Extract the [X, Y] coordinate from the center of the cell holding the provided text.  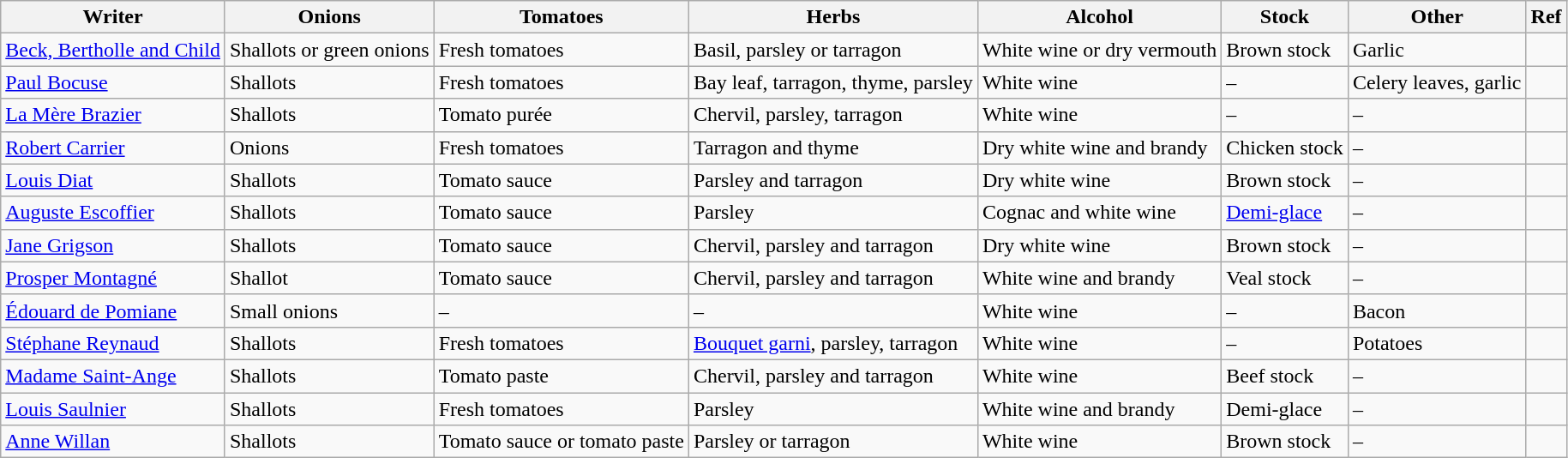
Tomato sauce or tomato paste [561, 442]
Stock [1285, 17]
Herbs [833, 17]
Tomato purée [561, 115]
Chervil, parsley, tarragon [833, 115]
White wine or dry vermouth [1099, 50]
Bouquet garni, parsley, tarragon [833, 343]
Beck, Bertholle and Child [113, 50]
Small onions [329, 310]
Tomatoes [561, 17]
Basil, parsley or tarragon [833, 50]
Bacon [1437, 310]
Dry white wine and brandy [1099, 148]
Shallot [329, 278]
Prosper Montagné [113, 278]
Other [1437, 17]
Parsley or tarragon [833, 442]
Garlic [1437, 50]
Beef stock [1285, 376]
Paul Bocuse [113, 82]
Louis Diat [113, 180]
Madame Saint-Ange [113, 376]
Anne Willan [113, 442]
Bay leaf, tarragon, thyme, parsley [833, 82]
Auguste Escoffier [113, 213]
Tarragon and thyme [833, 148]
Parsley and tarragon [833, 180]
Shallots or green onions [329, 50]
Celery leaves, garlic [1437, 82]
La Mère Brazier [113, 115]
Tomato paste [561, 376]
Ref [1547, 17]
Writer [113, 17]
Stéphane Reynaud [113, 343]
Louis Saulnier [113, 409]
Chicken stock [1285, 148]
Édouard de Pomiane [113, 310]
Alcohol [1099, 17]
Jane Grigson [113, 245]
Potatoes [1437, 343]
Cognac and white wine [1099, 213]
Veal stock [1285, 278]
Robert Carrier [113, 148]
